From the cell containing the given text, extract its center point as [X, Y] coordinate. 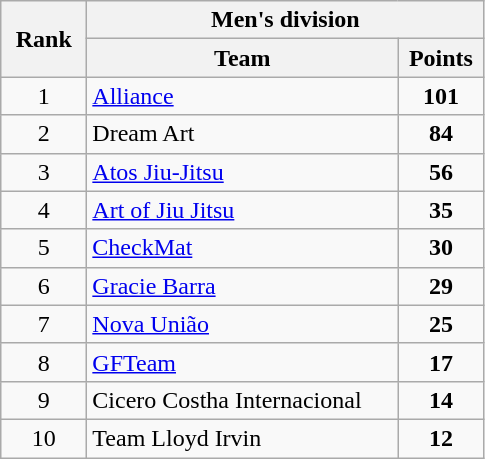
Dream Art [242, 134]
CheckMat [242, 248]
9 [44, 400]
14 [441, 400]
Points [441, 58]
6 [44, 286]
Men's division [286, 20]
4 [44, 210]
56 [441, 172]
10 [44, 438]
7 [44, 324]
Art of Jiu Jitsu [242, 210]
GFTeam [242, 362]
2 [44, 134]
Atos Jiu-Jitsu [242, 172]
30 [441, 248]
5 [44, 248]
84 [441, 134]
Rank [44, 39]
35 [441, 210]
Gracie Barra [242, 286]
Team [242, 58]
101 [441, 96]
25 [441, 324]
Team Lloyd Irvin [242, 438]
3 [44, 172]
1 [44, 96]
17 [441, 362]
29 [441, 286]
Nova União [242, 324]
8 [44, 362]
Cicero Costha Internacional [242, 400]
12 [441, 438]
Alliance [242, 96]
